From the cell containing the given text, extract its center point as [x, y] coordinate. 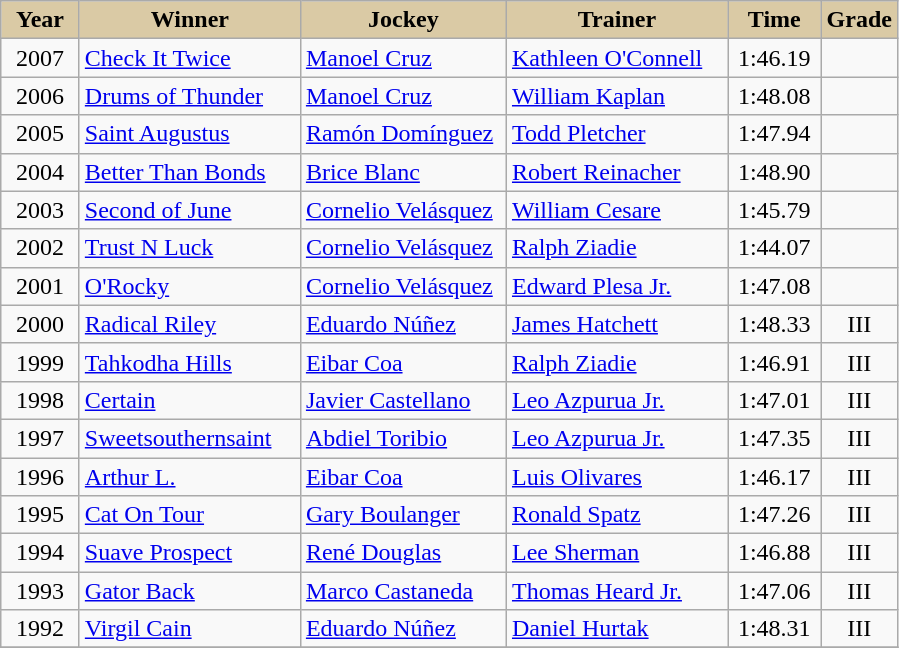
1992 [40, 629]
Cat On Tour [190, 515]
Ronald Spatz [616, 515]
Trainer [616, 20]
Second of June [190, 210]
Daniel Hurtak [616, 629]
Kathleen O'Connell [616, 58]
2005 [40, 134]
Saint Augustus [190, 134]
1:47.01 [775, 400]
Ramón Domínguez [403, 134]
Grade [859, 20]
2007 [40, 58]
Year [40, 20]
Drums of Thunder [190, 96]
Suave Prospect [190, 553]
Lee Sherman [616, 553]
Better Than Bonds [190, 172]
2002 [40, 248]
1998 [40, 400]
Certain [190, 400]
James Hatchett [616, 324]
1:46.91 [775, 362]
1999 [40, 362]
1996 [40, 477]
1:45.79 [775, 210]
1:47.26 [775, 515]
1993 [40, 591]
Radical Riley [190, 324]
Javier Castellano [403, 400]
1995 [40, 515]
2000 [40, 324]
O'Rocky [190, 286]
1:46.19 [775, 58]
Abdiel Toribio [403, 438]
Thomas Heard Jr. [616, 591]
Todd Pletcher [616, 134]
Gary Boulanger [403, 515]
1:48.08 [775, 96]
Check It Twice [190, 58]
Jockey [403, 20]
2006 [40, 96]
Luis Olivares [616, 477]
Arthur L. [190, 477]
Robert Reinacher [616, 172]
1:48.33 [775, 324]
1997 [40, 438]
1:48.31 [775, 629]
Gator Back [190, 591]
Time [775, 20]
1:47.35 [775, 438]
Sweetsouthernsaint [190, 438]
1:48.90 [775, 172]
1:46.88 [775, 553]
1:44.07 [775, 248]
William Cesare [616, 210]
William Kaplan [616, 96]
1994 [40, 553]
2004 [40, 172]
2001 [40, 286]
Brice Blanc [403, 172]
René Douglas [403, 553]
Winner [190, 20]
Marco Castaneda [403, 591]
Virgil Cain [190, 629]
1:47.08 [775, 286]
2003 [40, 210]
1:46.17 [775, 477]
Tahkodha Hills [190, 362]
Edward Plesa Jr. [616, 286]
1:47.06 [775, 591]
Trust N Luck [190, 248]
1:47.94 [775, 134]
